Return the [x, y] coordinate for the center point of the cell that contains the specified text.  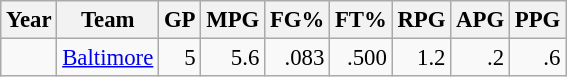
FT% [362, 20]
.083 [298, 58]
5.6 [233, 58]
.500 [362, 58]
MPG [233, 20]
Baltimore [108, 58]
GP [180, 20]
Team [108, 20]
1.2 [422, 58]
PPG [537, 20]
RPG [422, 20]
.2 [480, 58]
FG% [298, 20]
5 [180, 58]
.6 [537, 58]
APG [480, 20]
Year [29, 20]
